Output the (x, y) coordinate of the center of the cell containing the given text.  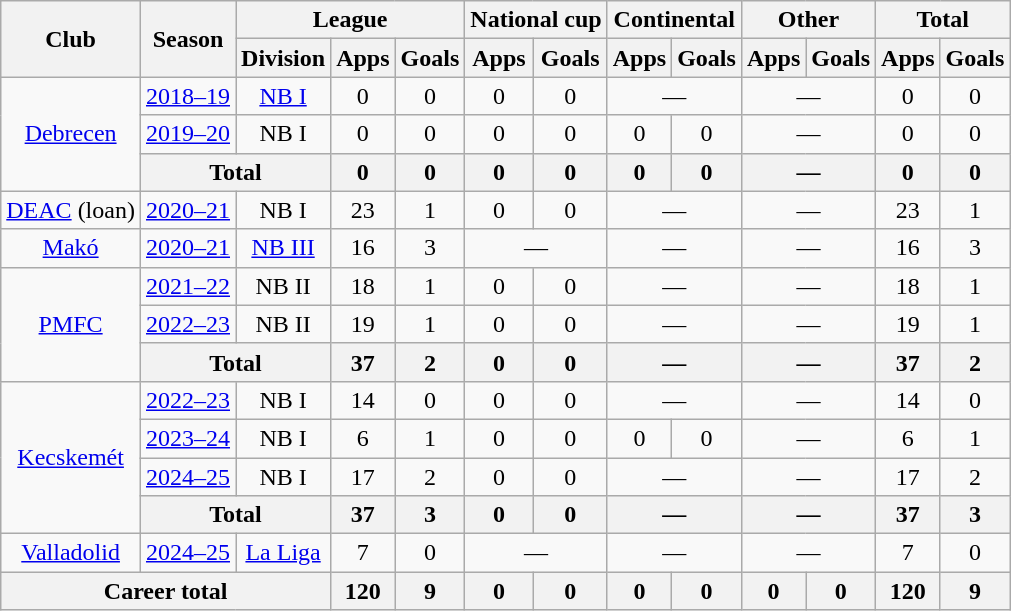
Makó (71, 248)
La Liga (284, 553)
DEAC (loan) (71, 210)
Other (808, 20)
2019–20 (188, 134)
2021–22 (188, 286)
Division (284, 58)
Continental (674, 20)
2018–19 (188, 96)
2023–24 (188, 438)
National cup (536, 20)
PMFC (71, 324)
Debrecen (71, 134)
NB III (284, 248)
Kecskemét (71, 457)
Season (188, 39)
Valladolid (71, 553)
League (350, 20)
Career total (166, 591)
Club (71, 39)
